Determine the [x, y] coordinate at the center of the cell enclosing the given text.  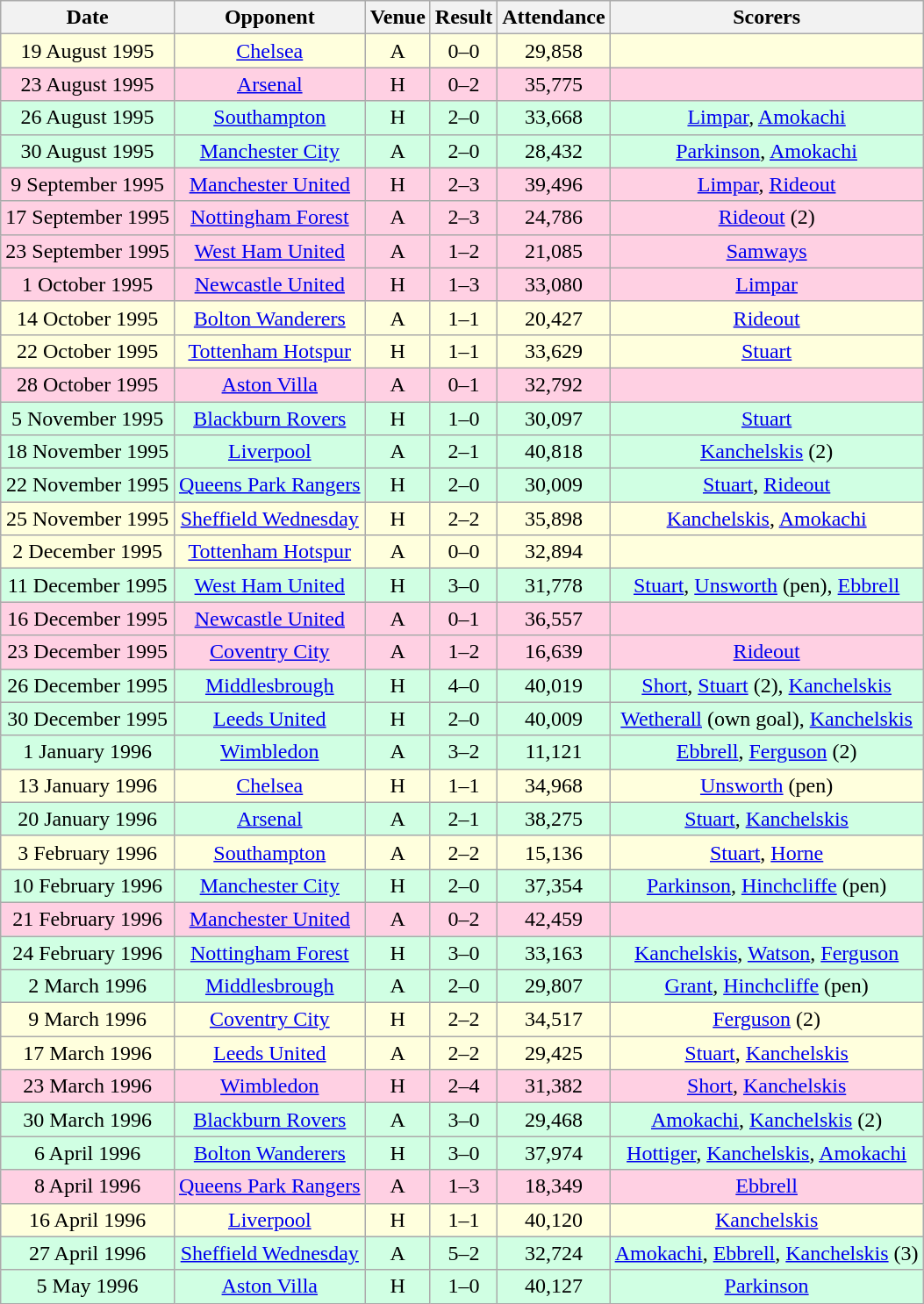
Rideout (2) [767, 218]
Parkinson, Hinchcliffe (pen) [767, 885]
34,968 [554, 785]
16 December 1995 [88, 619]
42,459 [554, 919]
3–2 [463, 752]
6 April 1996 [88, 1153]
9 March 1996 [88, 1020]
17 September 1995 [88, 218]
Attendance [554, 18]
Venue [398, 18]
34,517 [554, 1020]
27 April 1996 [88, 1253]
5 November 1995 [88, 419]
29,807 [554, 986]
30,097 [554, 419]
30 March 1996 [88, 1120]
33,080 [554, 284]
23 March 1996 [88, 1086]
15,136 [554, 852]
Amokachi, Ebbrell, Kanchelskis (3) [767, 1253]
31,382 [554, 1086]
40,127 [554, 1286]
40,120 [554, 1220]
29,425 [554, 1053]
Stuart, Rideout [767, 485]
Date [88, 18]
20,427 [554, 318]
18 November 1995 [88, 452]
Stuart, Horne [767, 852]
Parkinson [767, 1286]
17 March 1996 [88, 1053]
26 August 1995 [88, 118]
Limpar, Rideout [767, 184]
36,557 [554, 619]
23 December 1995 [88, 652]
Limpar [767, 284]
31,778 [554, 585]
10 February 1996 [88, 885]
14 October 1995 [88, 318]
33,668 [554, 118]
13 January 1996 [88, 785]
30 August 1995 [88, 151]
35,898 [554, 519]
30 December 1995 [88, 719]
24 February 1996 [88, 952]
1 October 1995 [88, 284]
16 April 1996 [88, 1220]
5 May 1996 [88, 1286]
32,894 [554, 552]
9 September 1995 [88, 184]
Short, Stuart (2), Kanchelskis [767, 685]
2 March 1996 [88, 986]
Limpar, Amokachi [767, 118]
Amokachi, Kanchelskis (2) [767, 1120]
Short, Kanchelskis [767, 1086]
21 February 1996 [88, 919]
21,085 [554, 251]
Result [463, 18]
Unsworth (pen) [767, 785]
29,858 [554, 51]
Scorers [767, 18]
30,009 [554, 485]
11 December 1995 [88, 585]
Kanchelskis [767, 1220]
20 January 1996 [88, 819]
4–0 [463, 685]
5–2 [463, 1253]
26 December 1995 [88, 685]
23 August 1995 [88, 84]
28 October 1995 [88, 384]
Ferguson (2) [767, 1020]
Kanchelskis, Watson, Ferguson [767, 952]
18,349 [554, 1186]
33,629 [554, 351]
39,496 [554, 184]
40,009 [554, 719]
32,724 [554, 1253]
16,639 [554, 652]
1 January 1996 [88, 752]
40,019 [554, 685]
Samways [767, 251]
11,121 [554, 752]
22 October 1995 [88, 351]
Kanchelskis, Amokachi [767, 519]
Wetherall (own goal), Kanchelskis [767, 719]
2–4 [463, 1086]
37,974 [554, 1153]
Opponent [269, 18]
Ebbrell, Ferguson (2) [767, 752]
Kanchelskis (2) [767, 452]
23 September 1995 [88, 251]
2 December 1995 [88, 552]
37,354 [554, 885]
19 August 1995 [88, 51]
28,432 [554, 151]
Stuart, Unsworth (pen), Ebbrell [767, 585]
8 April 1996 [88, 1186]
22 November 1995 [88, 485]
38,275 [554, 819]
33,163 [554, 952]
Parkinson, Amokachi [767, 151]
25 November 1995 [88, 519]
3 February 1996 [88, 852]
29,468 [554, 1120]
24,786 [554, 218]
35,775 [554, 84]
32,792 [554, 384]
Hottiger, Kanchelskis, Amokachi [767, 1153]
Grant, Hinchcliffe (pen) [767, 986]
Ebbrell [767, 1186]
40,818 [554, 452]
